Find where the given text appears and provide that cell's center as [x, y] coordinate. 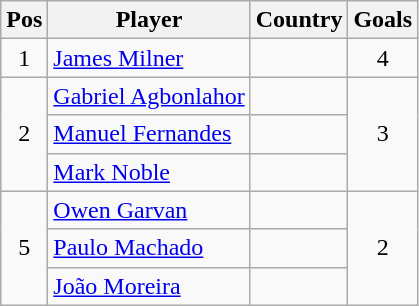
Goals [383, 20]
3 [383, 134]
1 [24, 58]
Manuel Fernandes [149, 134]
4 [383, 58]
Owen Garvan [149, 210]
Paulo Machado [149, 248]
Country [299, 20]
James Milner [149, 58]
Player [149, 20]
Pos [24, 20]
Gabriel Agbonlahor [149, 96]
5 [24, 248]
João Moreira [149, 286]
Mark Noble [149, 172]
